Find where the given text appears and provide that cell's center as (X, Y) coordinate. 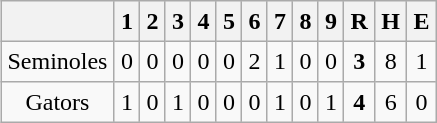
5 (229, 21)
H (391, 21)
9 (331, 21)
E (422, 21)
Gators (58, 102)
Seminoles (58, 61)
R (360, 21)
7 (280, 21)
